From the cell containing the given text, extract its center point as [x, y] coordinate. 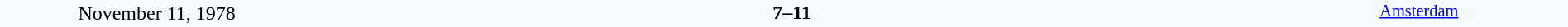
7–11 [791, 12]
November 11, 1978 [157, 13]
Amsterdam [1419, 13]
